Capture the cell that displays the provided text and extract its [x, y] central coordinate. 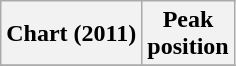
Peak position [188, 34]
Chart (2011) [72, 34]
